For the text-containing cell, return its midpoint in [x, y] coordinate format. 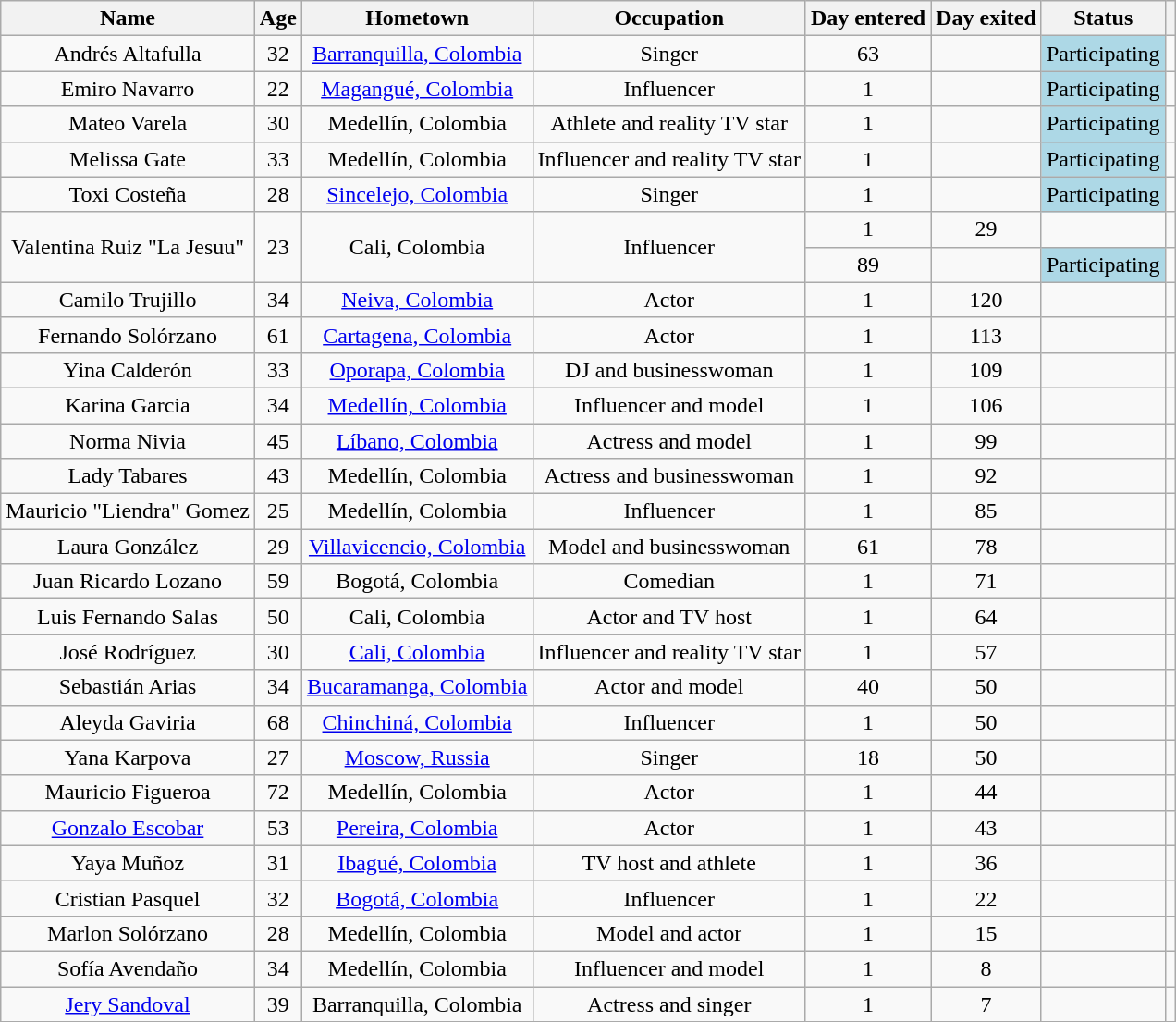
36 [986, 863]
Gonzalo Escobar [128, 828]
78 [986, 547]
Actress and singer [669, 1004]
Day exited [986, 18]
27 [277, 757]
18 [867, 757]
Toxi Costeña [128, 194]
72 [277, 793]
Laura González [128, 547]
Yana Karpova [128, 757]
63 [867, 54]
Sebastián Arias [128, 687]
Hometown [417, 18]
45 [277, 441]
109 [986, 370]
53 [277, 828]
Actress and model [669, 441]
Actor and model [669, 687]
Cristian Pasquel [128, 898]
Name [128, 18]
Karina Garcia [128, 405]
Mauricio "Liendra" Gomez [128, 511]
44 [986, 793]
Yaya Muñoz [128, 863]
TV host and athlete [669, 863]
23 [277, 247]
113 [986, 335]
Model and actor [669, 933]
92 [986, 476]
64 [986, 617]
120 [986, 300]
Melissa Gate [128, 159]
Neiva, Colombia [417, 300]
Model and businesswoman [669, 547]
89 [867, 265]
25 [277, 511]
Villavicencio, Colombia [417, 547]
85 [986, 511]
Fernando Solórzano [128, 335]
Moscow, Russia [417, 757]
106 [986, 405]
Lady Tabares [128, 476]
15 [986, 933]
71 [986, 582]
Norma Nivia [128, 441]
Luis Fernando Salas [128, 617]
Jery Sandoval [128, 1004]
Age [277, 18]
Emiro Navarro [128, 89]
31 [277, 863]
José Rodríguez [128, 652]
Chinchiná, Colombia [417, 722]
Sofía Avendaño [128, 968]
Aleyda Gaviria [128, 722]
57 [986, 652]
Bucaramanga, Colombia [417, 687]
Camilo Trujillo [128, 300]
Actor and TV host [669, 617]
Pereira, Colombia [417, 828]
Líbano, Colombia [417, 441]
Occupation [669, 18]
68 [277, 722]
Cartagena, Colombia [417, 335]
Ibagué, Colombia [417, 863]
Magangué, Colombia [417, 89]
8 [986, 968]
Andrés Altafulla [128, 54]
Yina Calderón [128, 370]
Actress and businesswoman [669, 476]
Valentina Ruiz "La Jesuu" [128, 247]
DJ and businesswoman [669, 370]
59 [277, 582]
Sincelejo, Colombia [417, 194]
Comedian [669, 582]
7 [986, 1004]
39 [277, 1004]
Marlon Solórzano [128, 933]
Status [1103, 18]
Oporapa, Colombia [417, 370]
Day entered [867, 18]
99 [986, 441]
Athlete and reality TV star [669, 124]
40 [867, 687]
Juan Ricardo Lozano [128, 582]
Mauricio Figueroa [128, 793]
Mateo Varela [128, 124]
